From the cell containing the given text, extract its center point as (X, Y) coordinate. 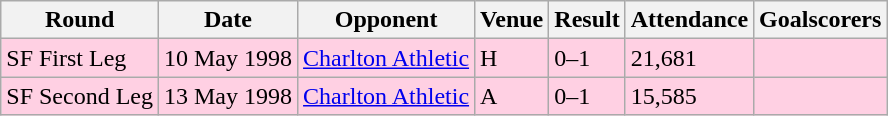
13 May 1998 (228, 96)
Date (228, 20)
Attendance (689, 20)
Round (80, 20)
Opponent (386, 20)
Result (587, 20)
Venue (512, 20)
21,681 (689, 58)
SF Second Leg (80, 96)
SF First Leg (80, 58)
H (512, 58)
10 May 1998 (228, 58)
Goalscorers (820, 20)
15,585 (689, 96)
A (512, 96)
